For the text-containing cell, return its midpoint in (X, Y) coordinate format. 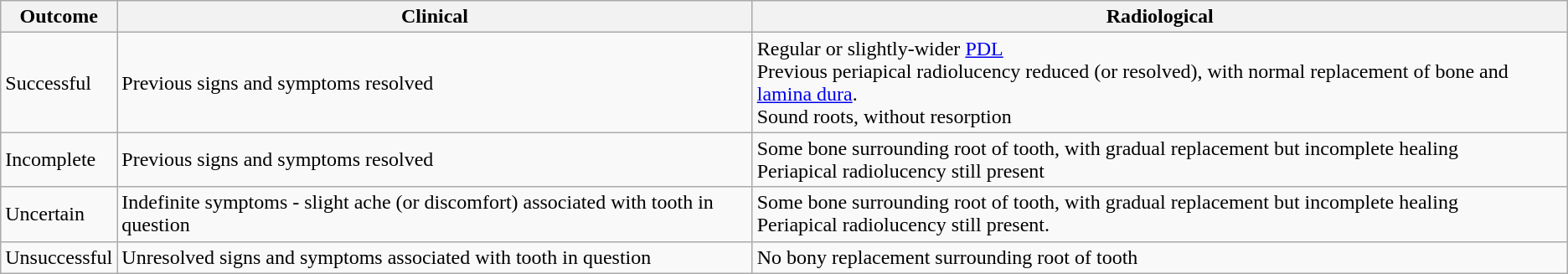
Unsuccessful (59, 257)
Unresolved signs and symptoms associated with tooth in question (435, 257)
Successful (59, 82)
Outcome (59, 17)
Uncertain (59, 215)
Radiological (1159, 17)
Some bone surrounding root of tooth, with gradual replacement but incomplete healingPeriapical radiolucency still present. (1159, 215)
Indefinite symptoms - slight ache (or discomfort) associated with tooth in question (435, 215)
Incomplete (59, 159)
No bony replacement surrounding root of tooth (1159, 257)
Some bone surrounding root of tooth, with gradual replacement but incomplete healingPeriapical radiolucency still present (1159, 159)
Clinical (435, 17)
